Extract the [x, y] coordinate from the center of the cell holding the provided text.  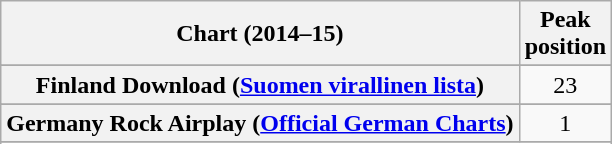
Chart (2014–15) [260, 34]
23 [565, 85]
Germany Rock Airplay (Official German Charts) [260, 123]
1 [565, 123]
Finland Download (Suomen virallinen lista) [260, 85]
Peakposition [565, 34]
